Output the [X, Y] coordinate of the center of the cell containing the given text.  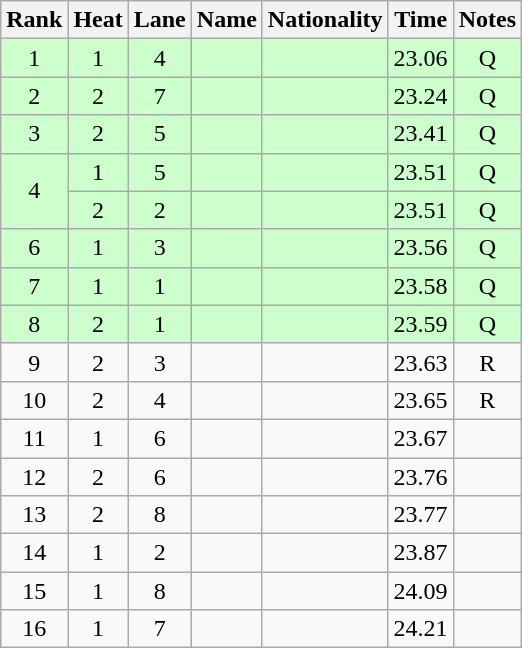
13 [34, 515]
Lane [160, 20]
Name [226, 20]
23.65 [420, 400]
23.77 [420, 515]
23.58 [420, 286]
Nationality [325, 20]
9 [34, 362]
23.56 [420, 248]
23.76 [420, 477]
23.63 [420, 362]
12 [34, 477]
Notes [487, 20]
24.09 [420, 591]
23.67 [420, 438]
24.21 [420, 629]
Rank [34, 20]
11 [34, 438]
23.06 [420, 58]
23.24 [420, 96]
23.87 [420, 553]
Time [420, 20]
Heat [98, 20]
16 [34, 629]
23.59 [420, 324]
15 [34, 591]
14 [34, 553]
10 [34, 400]
23.41 [420, 134]
